Find where the given text appears and provide that cell's center as [x, y] coordinate. 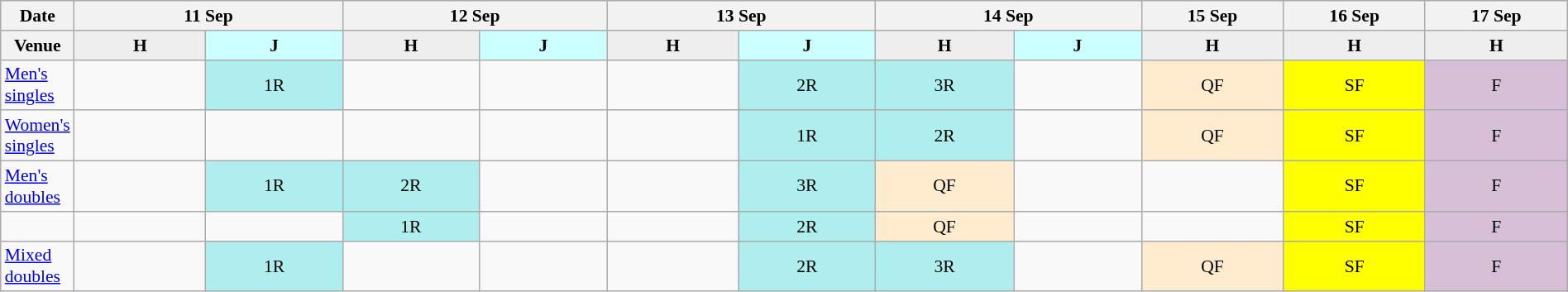
12 Sep [475, 16]
Venue [38, 45]
Women's singles [38, 136]
15 Sep [1212, 16]
Mixed doubles [38, 266]
Date [38, 16]
Men's singles [38, 84]
14 Sep [1008, 16]
Men's doubles [38, 185]
17 Sep [1496, 16]
13 Sep [741, 16]
11 Sep [208, 16]
16 Sep [1355, 16]
